Search for the cell housing the specified text and yield its [X, Y] center coordinate. 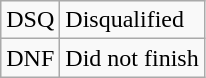
DNF [30, 58]
DSQ [30, 20]
Did not finish [132, 58]
Disqualified [132, 20]
